Return the [x, y] coordinate for the center point of the cell that contains the specified text.  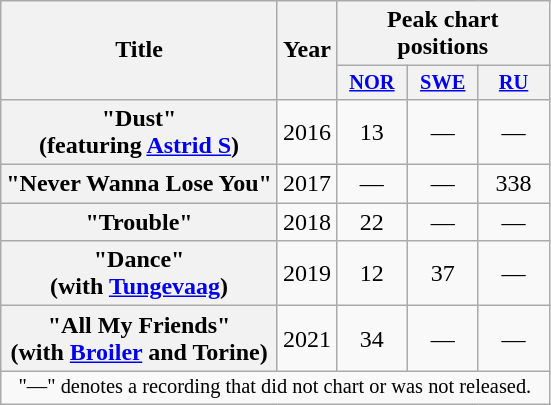
2017 [306, 184]
12 [372, 274]
Year [306, 50]
2019 [306, 274]
2016 [306, 132]
37 [442, 274]
"Never Wanna Lose You" [140, 184]
338 [514, 184]
2021 [306, 338]
NOR [372, 83]
"Dance"(with Tungevaag) [140, 274]
"Trouble" [140, 222]
"All My Friends"(with Broiler and Torine) [140, 338]
13 [372, 132]
Peak chart positions [442, 34]
"Dust"(featuring Astrid S) [140, 132]
34 [372, 338]
SWE [442, 83]
Title [140, 50]
RU [514, 83]
2018 [306, 222]
22 [372, 222]
"—" denotes a recording that did not chart or was not released. [275, 388]
